Determine the [X, Y] coordinate at the center of the cell enclosing the given text.  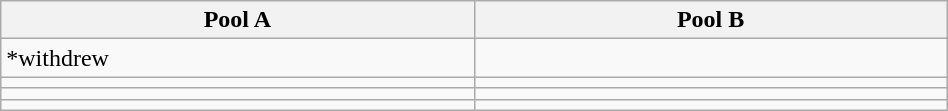
Pool A [238, 20]
Pool B [710, 20]
*withdrew [238, 58]
